Extract the (X, Y) coordinate from the center of the cell holding the provided text.  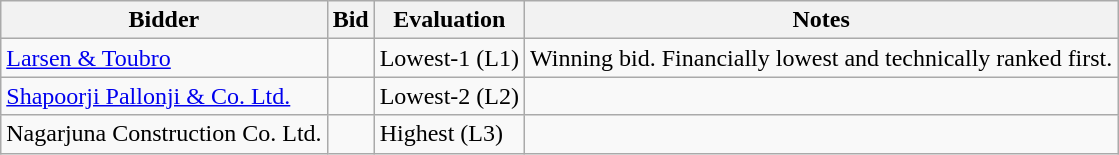
Nagarjuna Construction Co. Ltd. (164, 134)
Bid (350, 20)
Shapoorji Pallonji & Co. Ltd. (164, 96)
Evaluation (449, 20)
Lowest-1 (L1) (449, 58)
Notes (822, 20)
Bidder (164, 20)
Winning bid. Financially lowest and technically ranked first. (822, 58)
Highest (L3) (449, 134)
Larsen & Toubro (164, 58)
Lowest-2 (L2) (449, 96)
